Output the [X, Y] coordinate of the center of the cell containing the given text.  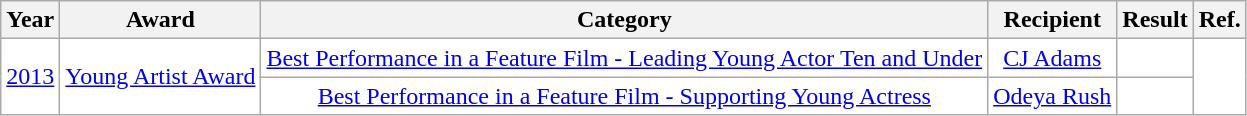
Recipient [1052, 20]
Ref. [1220, 20]
Result [1155, 20]
Year [30, 20]
Award [160, 20]
Best Performance in a Feature Film - Leading Young Actor Ten and Under [624, 58]
Category [624, 20]
CJ Adams [1052, 58]
Young Artist Award [160, 77]
2013 [30, 77]
Best Performance in a Feature Film - Supporting Young Actress [624, 96]
Odeya Rush [1052, 96]
